Find where the given text appears and provide that cell's center as (X, Y) coordinate. 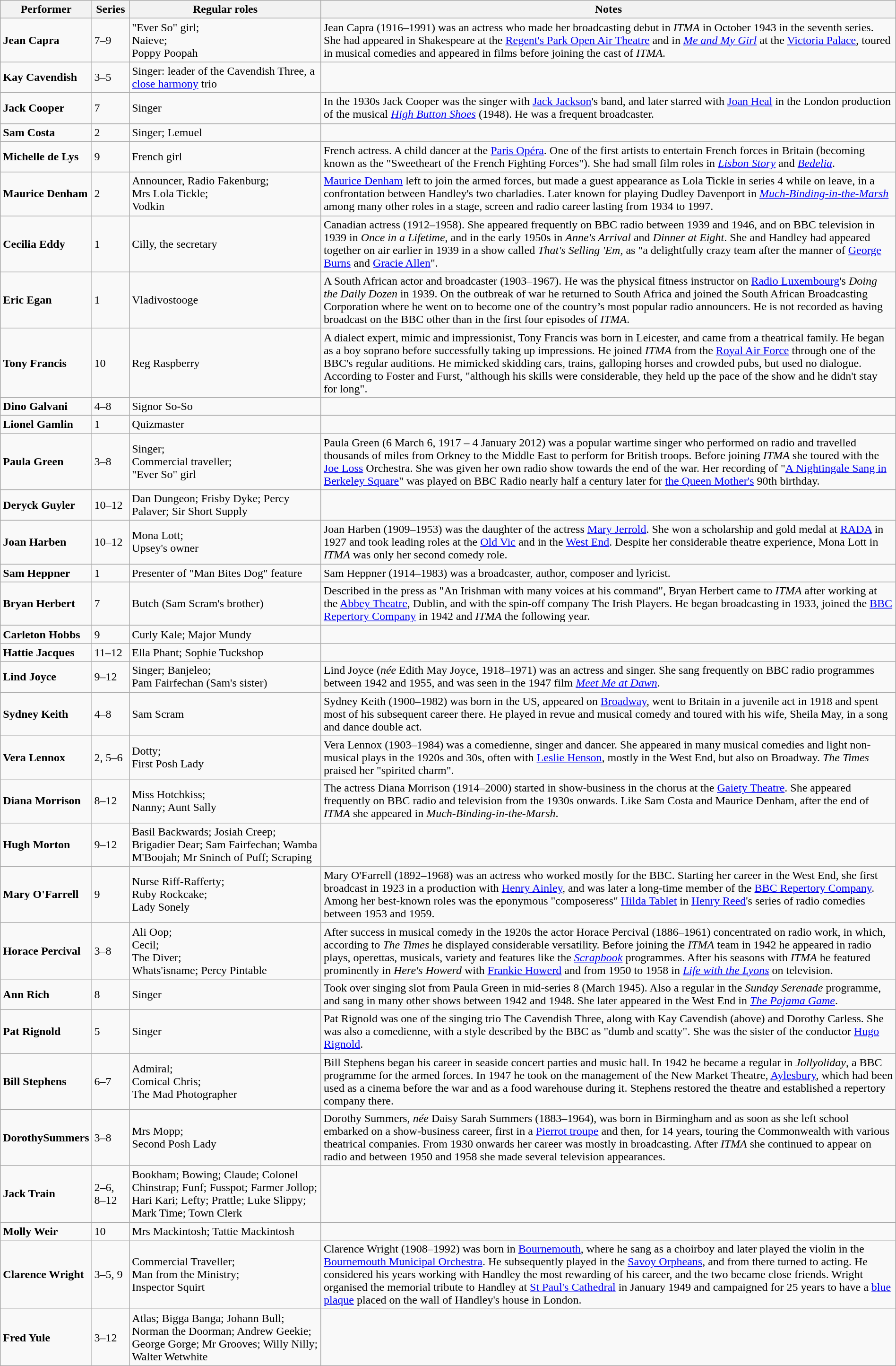
"Ever So" girl;Naieve;Poppy Poopah (225, 40)
Mrs Mopp;Second Posh Lady (225, 1138)
Quizmaster (225, 424)
Tony Francis (46, 363)
Michelle de Lys (46, 157)
Dino Galvani (46, 406)
Presenter of "Man Bites Dog" feature (225, 573)
Mrs Mackintosh; Tattie Mackintosh (225, 1231)
Joan Harben (46, 542)
DorothySummers (46, 1138)
Kay Cavendish (46, 78)
6–7 (111, 1082)
Regular roles (225, 9)
Bill Stephens (46, 1082)
Mona Lott;Upsey's owner (225, 542)
Announcer, Radio Fakenburg;Mrs Lola Tickle;Vodkin (225, 194)
Jack Train (46, 1194)
Lind Joyce (46, 677)
Atlas; Bigga Banga; Johann Bull; Norman the Doorman; Andrew Geekie; George Gorge; Mr Grooves; Willy Nilly; Walter Wetwhite (225, 1337)
Hugh Morton (46, 844)
Jack Cooper (46, 108)
Reg Raspberry (225, 363)
Hattie Jacques (46, 653)
Mary O'Farrell (46, 895)
Sam Heppner (1914–1983) was a broadcaster, author, composer and lyricist. (608, 573)
2–6, 8–12 (111, 1194)
Fred Yule (46, 1337)
Performer (46, 9)
Ali Oop;Cecil;The Diver;Whats'isname; Percy Pintable (225, 950)
Signor So-So (225, 406)
8 (111, 994)
3–12 (111, 1337)
Basil Backwards; Josiah Creep; Brigadier Dear; Sam Fairfechan; Wamba M'Boojah; Mr Sninch of Puff; Scraping (225, 844)
Butch (Sam Scram's brother) (225, 604)
Ella Phant; Sophie Tuckshop (225, 653)
Clarence Wright (46, 1275)
Dotty;First Posh Lady (225, 757)
Molly Weir (46, 1231)
Admiral;Comical Chris;The Mad Photographer (225, 1082)
Series (111, 9)
Sam Scram (225, 714)
Maurice Denham (46, 194)
Singer;Commercial traveller;"Ever So" girl (225, 461)
Bookham; Bowing; Claude; Colonel Chinstrap; Funf; Fusspot; Farmer Jollop; Hari Kari; Lefty; Prattle; Luke Slippy; Mark Time; Town Clerk (225, 1194)
Commercial Traveller;Man from the Ministry;Inspector Squirt (225, 1275)
Vladivostooge (225, 300)
Cecilia Eddy (46, 244)
Curly Kale; Major Mundy (225, 635)
Lionel Gamlin (46, 424)
Miss Hotchkiss;Nanny; Aunt Sally (225, 801)
3–5 (111, 78)
Cilly, the secretary (225, 244)
7–9 (111, 40)
Deryck Guyler (46, 505)
Nurse Riff-Rafferty;Ruby Rockcake;Lady Sonely (225, 895)
Singer; Lemuel (225, 132)
French girl (225, 157)
Diana Morrison (46, 801)
Singer: leader of the Cavendish Three, a close harmony trio (225, 78)
Ann Rich (46, 994)
Paula Green (46, 461)
Carleton Hobbs (46, 635)
Vera Lennox (46, 757)
Sam Costa (46, 132)
2, 5–6 (111, 757)
Singer; Banjeleo;Pam Fairfechan (Sam's sister) (225, 677)
5 (111, 1031)
Sydney Keith (46, 714)
Jean Capra (46, 40)
Bryan Herbert (46, 604)
11–12 (111, 653)
8–12 (111, 801)
Dan Dungeon; Frisby Dyke; Percy Palaver; Sir Short Supply (225, 505)
Horace Percival (46, 950)
3–5, 9 (111, 1275)
Sam Heppner (46, 573)
Pat Rignold (46, 1031)
Notes (608, 9)
Eric Egan (46, 300)
